Return the [X, Y] coordinate for the center point of the cell that contains the specified text.  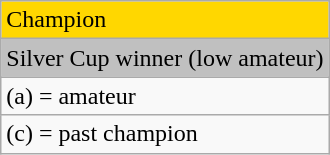
(c) = past champion [165, 134]
(a) = amateur [165, 96]
Champion [165, 20]
Silver Cup winner (low amateur) [165, 58]
